Locate the cell with the specified text and output its [x, y] center coordinate. 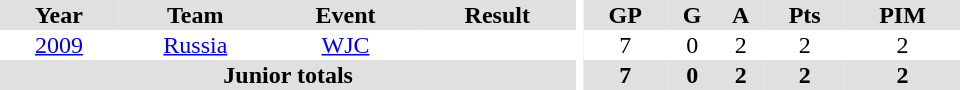
Pts [804, 15]
Team [196, 15]
WJC [346, 45]
Russia [196, 45]
Junior totals [288, 75]
Event [346, 15]
GP [625, 15]
PIM [902, 15]
A [740, 15]
2009 [59, 45]
Result [497, 15]
Year [59, 15]
G [692, 15]
